Detect which cell encompasses the target text, then output its [x, y] center coordinate. 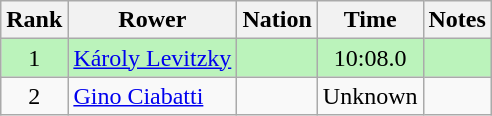
Károly Levitzky [152, 58]
Rank [34, 20]
Time [370, 20]
Nation [277, 20]
Notes [457, 20]
1 [34, 58]
Rower [152, 20]
Unknown [370, 96]
10:08.0 [370, 58]
2 [34, 96]
Gino Ciabatti [152, 96]
